Scan for the cell matching the given text and deliver its (x, y) coordinate at center. 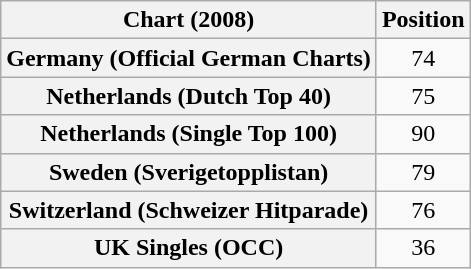
UK Singles (OCC) (189, 248)
74 (423, 58)
90 (423, 134)
Netherlands (Single Top 100) (189, 134)
76 (423, 210)
Chart (2008) (189, 20)
Sweden (Sverigetopplistan) (189, 172)
79 (423, 172)
Germany (Official German Charts) (189, 58)
Switzerland (Schweizer Hitparade) (189, 210)
75 (423, 96)
36 (423, 248)
Netherlands (Dutch Top 40) (189, 96)
Position (423, 20)
